Pinpoint the cell where the given text exists, returning its (X, Y) midpoint coordinate. 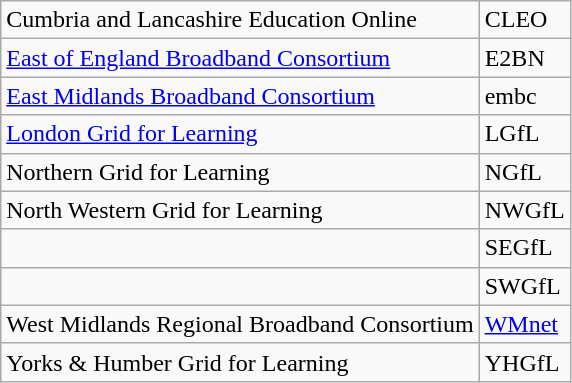
Cumbria and Lancashire Education Online (240, 20)
SEGfL (524, 248)
LGfL (524, 134)
NWGfL (524, 210)
West Midlands Regional Broadband Consortium (240, 324)
North Western Grid for Learning (240, 210)
East of England Broadband Consortium (240, 58)
embc (524, 96)
London Grid for Learning (240, 134)
E2BN (524, 58)
NGfL (524, 172)
WMnet (524, 324)
East Midlands Broadband Consortium (240, 96)
YHGfL (524, 362)
CLEO (524, 20)
Yorks & Humber Grid for Learning (240, 362)
Northern Grid for Learning (240, 172)
SWGfL (524, 286)
